Provide the [x, y] coordinate of the cell's center where the given text is located.  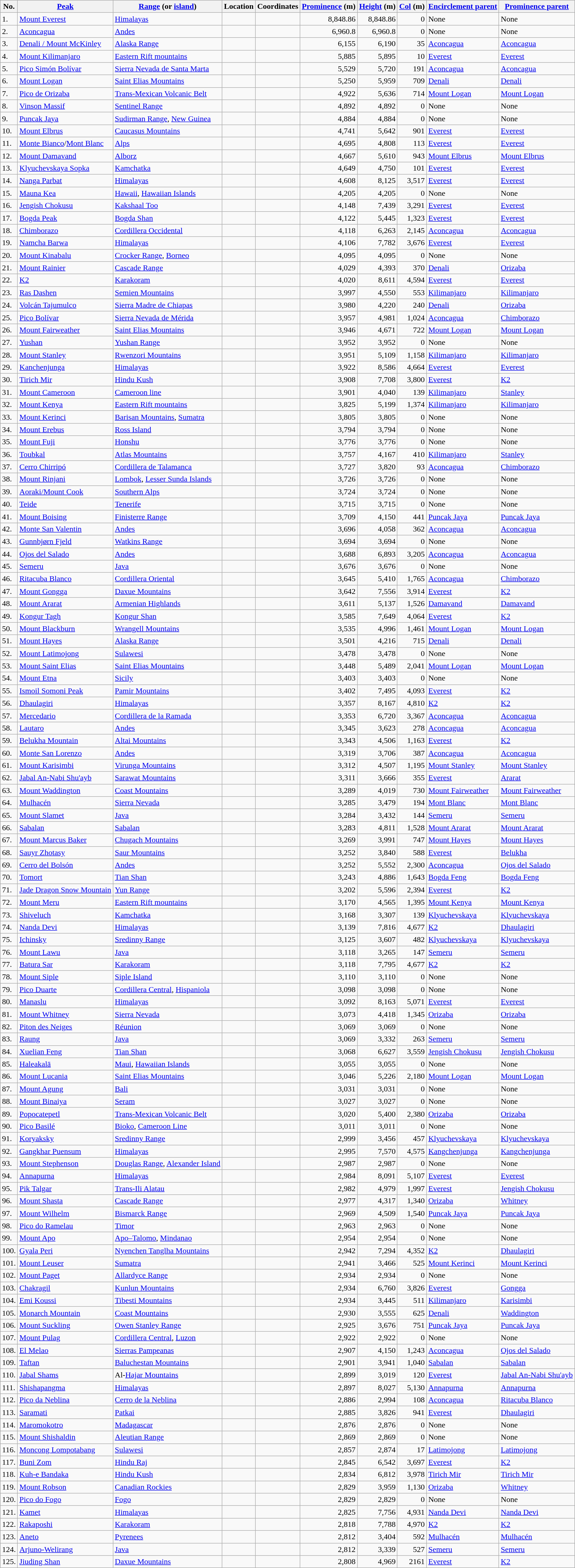
441 [412, 516]
Allardyce Range [168, 1275]
3,402 [328, 691]
8,611 [377, 280]
86. [9, 1076]
7,756 [377, 1512]
54. [9, 678]
3,946 [328, 330]
1. [9, 19]
4,810 [412, 703]
Virunga Mountains [168, 766]
11. [9, 143]
No. [9, 7]
5,107 [412, 1176]
Emi Koussi [65, 1300]
Yushan Range [168, 342]
2,857 [328, 1450]
3,757 [328, 454]
1,243 [412, 1350]
39. [9, 492]
9. [9, 118]
Maui, Hawaiian Islands [168, 1064]
Haleakalā [65, 1064]
5,552 [377, 865]
Koryaksky [65, 1138]
10 [412, 56]
5,199 [377, 405]
1,528 [412, 828]
Mount Shasta [65, 1201]
43. [9, 541]
4,058 [377, 529]
Ismoil Somoni Peak [65, 691]
5,642 [377, 131]
3,243 [328, 877]
3,319 [328, 753]
3,666 [377, 778]
29. [9, 367]
2,808 [328, 1562]
7,795 [377, 965]
55. [9, 691]
6. [9, 81]
Finisterre Range [168, 516]
104. [9, 1300]
Mount Lucania [65, 1076]
588 [412, 852]
3,555 [377, 1313]
3,840 [377, 852]
47. [9, 591]
Bogda Peak [65, 218]
3,901 [328, 392]
Bogda Shan [168, 218]
Baluchestan Mountains [168, 1363]
109. [9, 1363]
Armenian Highlands [168, 604]
81. [9, 1014]
Karisimbi [536, 1300]
Mount Slamet [65, 815]
Mount Pulag [65, 1338]
2,942 [328, 1251]
58. [9, 728]
4,064 [412, 616]
65. [9, 815]
Mount Binaiya [65, 1101]
Hindu Raj [168, 1462]
Ararat [536, 778]
3,706 [377, 753]
Mount Boising [65, 516]
Gongga [536, 1288]
3,466 [377, 1263]
Tibesti Mountains [168, 1300]
553 [412, 293]
17. [9, 218]
57. [9, 716]
8,091 [377, 1176]
3,914 [412, 591]
6,893 [377, 554]
20. [9, 255]
625 [412, 1313]
108. [9, 1350]
Mount Kinabalu [65, 255]
Sauyr Zhotasy [65, 852]
Nyenchen Tanglha Mountains [168, 1251]
Kunlun Mountains [168, 1288]
4,220 [377, 305]
93. [9, 1164]
Kongur Shan [168, 616]
Sudirman Range, New Guinea [168, 118]
Al-Hajar Mountains [168, 1375]
96. [9, 1201]
5,610 [377, 156]
36. [9, 454]
Raung [65, 1039]
4,671 [377, 330]
Col (m) [412, 7]
67. [9, 840]
Mount Robson [65, 1487]
3,265 [377, 952]
355 [412, 778]
3,978 [412, 1475]
457 [412, 1138]
4,969 [377, 1562]
1,130 [412, 1487]
7,649 [377, 616]
5,959 [377, 81]
5,885 [328, 56]
90. [9, 1126]
Wrangell Mountains [168, 629]
4,029 [328, 268]
105. [9, 1313]
Kanchenjunga [65, 367]
941 [412, 1412]
Bali [168, 1089]
120. [9, 1499]
Timor [168, 1226]
Kuh-e Bandaka [65, 1475]
72. [9, 902]
Mount Leuser [65, 1263]
8,586 [377, 367]
4,418 [377, 1014]
12. [9, 156]
5,137 [377, 604]
709 [412, 81]
5,400 [377, 1114]
Mount Meru [65, 902]
Yushan [65, 342]
Belukha Mountain [65, 740]
387 [412, 753]
Alps [168, 143]
123. [9, 1537]
7,816 [377, 927]
122. [9, 1524]
Mount Lawu [65, 952]
Height (m) [377, 7]
4,750 [377, 168]
2,982 [328, 1189]
Cerro Chirripó [65, 467]
21. [9, 268]
Mount Kilimanjaro [65, 56]
Barisan Mountains, Sumatra [168, 417]
Monte San Lorenzo [65, 753]
4,981 [377, 317]
Pico Duarte [65, 989]
3,585 [328, 616]
2,901 [328, 1363]
Fogo [168, 1499]
Encirclement parent [462, 7]
8,027 [377, 1388]
3,951 [328, 355]
Xuelian Feng [65, 1052]
Gangkhar Puensum [65, 1151]
49. [9, 616]
Mount Rinjani [65, 479]
22. [9, 280]
59. [9, 740]
2,394 [412, 890]
Yun Range [168, 890]
Tomort [65, 877]
2,825 [328, 1512]
Chugach Mountains [168, 840]
4,594 [412, 280]
Vinson Massif [65, 106]
2,845 [328, 1462]
4,216 [377, 641]
482 [412, 939]
3,357 [328, 703]
Tenerife [168, 504]
7. [9, 93]
1,765 [412, 579]
147 [412, 952]
3,205 [412, 554]
3,285 [328, 803]
Crocker Range, Borneo [168, 255]
Aoraki/Mount Cook [65, 492]
3,991 [377, 840]
3,727 [328, 467]
4,122 [328, 218]
52. [9, 653]
Kamet [65, 1512]
3,404 [377, 1537]
362 [412, 529]
5,226 [377, 1076]
18. [9, 230]
Shiveluch [65, 915]
Mount Etna [65, 678]
Alborz [168, 156]
3,311 [328, 778]
Watkins Range [168, 541]
84. [9, 1052]
3,825 [328, 405]
Pico do Fogo [65, 1499]
Toubkal [65, 454]
7,294 [377, 1251]
73. [9, 915]
4,979 [377, 1189]
3,980 [328, 305]
3,073 [328, 1014]
5,130 [412, 1388]
Gyala Peri [65, 1251]
3,125 [328, 939]
Jade Dragon Snow Mountain [65, 890]
98. [9, 1226]
45. [9, 566]
Pico Basilé [65, 1126]
3,559 [412, 1052]
69. [9, 865]
Caucasus Mountains [168, 131]
6,542 [377, 1462]
3,353 [328, 716]
2,994 [377, 1400]
Piton des Neiges [65, 1027]
2,180 [412, 1076]
92. [9, 1151]
3,269 [328, 840]
Southern Alps [168, 492]
35. [9, 442]
4,970 [412, 1524]
5. [9, 69]
Mount Fuji [65, 442]
Mount Latimojong [65, 653]
Aneto [65, 1537]
3,367 [412, 716]
42. [9, 529]
3,922 [328, 367]
Pyrenees [168, 1537]
Mount Shishaldin [65, 1437]
Mount Karisimbi [65, 766]
Bismarck Range [168, 1213]
527 [412, 1549]
2,925 [328, 1325]
115. [9, 1437]
Teide [65, 504]
108 [412, 1400]
35 [412, 44]
Saur Mountains [168, 852]
Jabal Shams [65, 1375]
Sumatra [168, 1263]
3,517 [412, 181]
144 [412, 815]
Pamir Mountains [168, 691]
1,395 [412, 902]
6,627 [377, 1052]
Hawaii, Hawaiian Islands [168, 193]
4,664 [412, 367]
Waddington [536, 1313]
120 [412, 1375]
5,250 [328, 81]
511 [412, 1300]
4,509 [377, 1213]
Maromokotro [65, 1425]
124. [9, 1549]
53. [9, 666]
76. [9, 952]
5,109 [377, 355]
Pico Bolívar [65, 317]
Aleutian Range [168, 1437]
5,410 [377, 579]
26. [9, 330]
2,907 [328, 1350]
194 [412, 803]
3,092 [328, 1002]
Monte Bianco/Mont Blanc [65, 143]
3,432 [377, 815]
2,885 [328, 1412]
66. [9, 828]
Seram [168, 1101]
2,969 [328, 1213]
Owen Stanley Range [168, 1325]
2,380 [412, 1114]
Madagascar [168, 1425]
Buni Zom [65, 1462]
Cordillera Central, Luzon [168, 1338]
2161 [412, 1562]
1,323 [412, 218]
4,118 [328, 230]
Saramati [65, 1412]
3,709 [328, 516]
51. [9, 641]
3,800 [412, 380]
Prominence parent [536, 7]
Douglas Range, Alexander Island [168, 1164]
88. [9, 1101]
Klyuchevskaya Sopka [65, 168]
33. [9, 417]
Jiuding Shan [65, 1562]
112. [9, 1400]
Trans-Ili Alatau [168, 1189]
Pico Simón Bolívar [65, 69]
4,507 [377, 766]
1,024 [412, 317]
3,168 [328, 915]
3,697 [412, 1462]
Mount Saint Elias [65, 666]
Mount Cameroon [65, 392]
71. [9, 890]
6,720 [377, 716]
5,445 [377, 218]
Rwenzori Mountains [168, 355]
125. [9, 1562]
3,957 [328, 317]
7,570 [377, 1151]
525 [412, 1263]
83. [9, 1039]
3,820 [377, 467]
Volcán Tajumulco [65, 305]
3,291 [412, 206]
77. [9, 965]
3,611 [328, 604]
3,445 [377, 1300]
Pico da Neblina [65, 1400]
3,535 [328, 629]
13. [9, 168]
Belukha [536, 852]
4,667 [328, 156]
2,897 [328, 1388]
91. [9, 1138]
6,155 [328, 44]
Apo–Talomo, Mindanao [168, 1238]
Popocatepetl [65, 1114]
2,999 [328, 1138]
4,352 [412, 1251]
4,550 [377, 293]
Cordillera Central, Hispaniola [168, 989]
715 [412, 641]
191 [412, 69]
3,607 [377, 939]
Ichinsky [65, 939]
Namcha Barwa [65, 243]
Mount Erebus [65, 430]
Mount Damavand [65, 156]
Kakshaal Too [168, 206]
2,145 [412, 230]
4,996 [377, 629]
7,782 [377, 243]
4,506 [377, 740]
3,479 [377, 803]
4,931 [412, 1512]
87. [9, 1089]
3,283 [328, 828]
Location [239, 7]
Cerro del Bolsón [65, 865]
75. [9, 939]
3,284 [328, 815]
Sicily [168, 678]
95. [9, 1189]
14. [9, 181]
3,343 [328, 740]
102. [9, 1275]
37. [9, 467]
79. [9, 989]
1,997 [412, 1189]
Réunion [168, 1027]
1,345 [412, 1014]
48. [9, 604]
19. [9, 243]
23. [9, 293]
99. [9, 1238]
97. [9, 1213]
Manaslu [65, 1002]
Pik Talgar [65, 1189]
5,596 [377, 890]
747 [412, 840]
24. [9, 305]
722 [412, 330]
2,300 [412, 865]
74. [9, 927]
3,339 [377, 1549]
Patkai [168, 1412]
Mount Blackburn [65, 629]
1,163 [412, 740]
4,106 [328, 243]
El Melao [65, 1350]
1,340 [412, 1201]
44. [9, 554]
4,922 [328, 93]
2,984 [328, 1176]
113. [9, 1412]
Pico do Ramelau [65, 1226]
Range (or island) [168, 7]
Sentinel Range [168, 106]
6,190 [377, 44]
40. [9, 504]
4,649 [328, 168]
Sierras Pampeanas [168, 1350]
2,977 [328, 1201]
Nanga Parbat [65, 181]
4,040 [377, 392]
121. [9, 1512]
Mercedario [65, 716]
2,818 [328, 1524]
25. [9, 317]
62. [9, 778]
3,332 [377, 1039]
3,139 [328, 927]
8,125 [377, 181]
2,995 [328, 1151]
714 [412, 93]
93 [412, 467]
1,526 [412, 604]
3,688 [328, 554]
7,556 [377, 591]
41. [9, 516]
1,158 [412, 355]
7,495 [377, 691]
Sierra Madre de Chiapas [168, 305]
3,068 [328, 1052]
4. [9, 56]
Coordinates [278, 7]
8,163 [377, 1002]
1,461 [412, 629]
5,720 [377, 69]
63. [9, 790]
2,930 [328, 1313]
5,489 [377, 666]
Mount Stephenson [65, 1164]
Gunnbjørn Fjeld [65, 541]
103. [9, 1288]
2,874 [377, 1450]
Honshu [168, 442]
4,808 [377, 143]
Chakragil [65, 1288]
3,908 [328, 380]
Mount Waddington [65, 790]
Altai Mountains [168, 740]
101. [9, 1263]
82. [9, 1027]
68. [9, 852]
3,456 [377, 1138]
Batura Sar [65, 965]
Canadian Rockies [168, 1487]
113 [412, 143]
60. [9, 753]
3,345 [328, 728]
17 [412, 1450]
1,195 [412, 766]
Siple Island [168, 977]
Shishapangma [65, 1388]
34. [9, 430]
Lautaro [65, 728]
Sierra Nevada de Mérida [168, 317]
61. [9, 766]
70. [9, 877]
370 [412, 268]
Mount Paget [65, 1275]
Sarawat Mountains [168, 778]
107. [9, 1338]
Moncong Lompotabang [65, 1450]
751 [412, 1325]
1,040 [412, 1363]
Cordillera Occidental [168, 230]
Mount Siple [65, 977]
3,019 [377, 1375]
Mount Gongga [65, 591]
116. [9, 1450]
4,608 [328, 181]
94. [9, 1176]
4,886 [377, 877]
Rakaposhi [65, 1524]
2,941 [328, 1263]
Monarch Mountain [65, 1313]
114. [9, 1425]
Mount Apo [65, 1238]
Ras Dashen [65, 293]
278 [412, 728]
Cordillera de Talamanca [168, 467]
Cordillera de la Ramada [168, 716]
Mount Everest [65, 19]
Kongur Tagh [65, 616]
4,393 [377, 268]
2,834 [328, 1475]
3,170 [328, 902]
730 [412, 790]
Pico de Orizaba [65, 93]
Peak [65, 7]
5,529 [328, 69]
6,263 [377, 230]
4,575 [412, 1151]
Sierra Nevada de Santa Marta [168, 69]
111. [9, 1388]
80. [9, 1002]
50. [9, 629]
6,812 [377, 1475]
64. [9, 803]
901 [412, 131]
3,959 [377, 1487]
1,374 [412, 405]
32. [9, 405]
78. [9, 977]
3,046 [328, 1076]
30. [9, 380]
5,895 [377, 56]
3,997 [328, 293]
3,448 [328, 666]
Ross Island [168, 430]
Mount Wilhelm [65, 1213]
410 [412, 454]
27. [9, 342]
1,540 [412, 1213]
263 [412, 1039]
2,899 [328, 1375]
4,695 [328, 143]
38. [9, 479]
46. [9, 579]
Denali / Mount McKinley [65, 44]
592 [412, 1537]
Bioko, Cameroon Line [168, 1126]
3,501 [328, 641]
85. [9, 1064]
Mount Suckling [65, 1325]
7,439 [377, 206]
89. [9, 1114]
Monte San Valentin [65, 529]
100. [9, 1251]
3,696 [328, 529]
Prominence (m) [328, 7]
1,643 [412, 877]
4,811 [377, 828]
15. [9, 193]
6,760 [377, 1288]
8,167 [377, 703]
3,020 [328, 1114]
4,317 [377, 1201]
7,708 [377, 380]
117. [9, 1462]
Arjuno-Welirang [65, 1549]
4,148 [328, 206]
Cordillera Oriental [168, 579]
4,565 [377, 902]
Mount Rainier [65, 268]
4,167 [377, 454]
56. [9, 703]
4,741 [328, 131]
240 [412, 305]
106. [9, 1325]
2,886 [328, 1400]
110. [9, 1375]
10. [9, 131]
3,623 [377, 728]
Mount Agung [65, 1089]
3,941 [377, 1363]
3,202 [328, 890]
5,071 [412, 1002]
2,041 [412, 666]
3. [9, 44]
Atlas Mountains [168, 454]
Mount Marcus Baker [65, 840]
31. [9, 392]
28. [9, 355]
4,093 [412, 691]
5,636 [377, 93]
Cameroon line [168, 392]
Lombok, Lesser Sunda Islands [168, 479]
3,312 [328, 766]
101 [412, 168]
3,645 [328, 579]
Semien Mountains [168, 293]
3,307 [377, 915]
118. [9, 1475]
4,020 [328, 280]
3,642 [328, 591]
3,289 [328, 790]
Mount Whitney [65, 1014]
Mauna Kea [65, 193]
7,788 [377, 1524]
8. [9, 106]
Taftan [65, 1363]
16. [9, 206]
119. [9, 1487]
Cerro de la Neblina [168, 1400]
943 [412, 156]
2. [9, 31]
4,019 [377, 790]
